Return the (x, y) coordinate for the center point of the cell that contains the specified text.  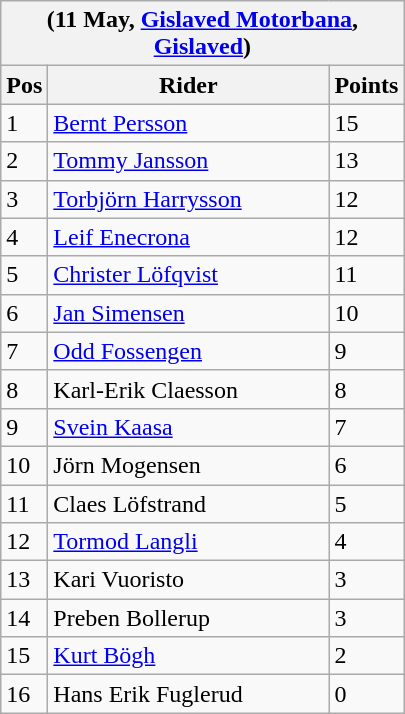
Pos (24, 85)
Tommy Jansson (188, 161)
16 (24, 694)
1 (24, 123)
Leif Enecrona (188, 237)
Jörn Mogensen (188, 465)
14 (24, 618)
Preben Bollerup (188, 618)
Hans Erik Fuglerud (188, 694)
(11 May, Gislaved Motorbana, Gislaved) (202, 34)
Jan Simensen (188, 313)
Christer Löfqvist (188, 275)
Points (366, 85)
Claes Löfstrand (188, 503)
Kari Vuoristo (188, 580)
Kurt Bögh (188, 656)
Rider (188, 85)
Karl-Erik Claesson (188, 389)
Svein Kaasa (188, 427)
Bernt Persson (188, 123)
Odd Fossengen (188, 351)
0 (366, 694)
Tormod Langli (188, 542)
Torbjörn Harrysson (188, 199)
